Identify which cell holds the provided text, then report its [X, Y] central coordinate. 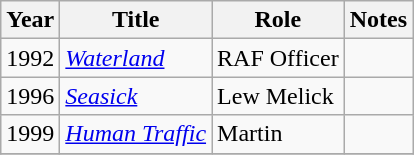
Notes [378, 20]
Lew Melick [278, 96]
Seasick [136, 96]
1996 [30, 96]
Waterland [136, 58]
Title [136, 20]
Role [278, 20]
Year [30, 20]
1992 [30, 58]
1999 [30, 134]
Martin [278, 134]
RAF Officer [278, 58]
Human Traffic [136, 134]
